From the cell containing the given text, extract its center point as [x, y] coordinate. 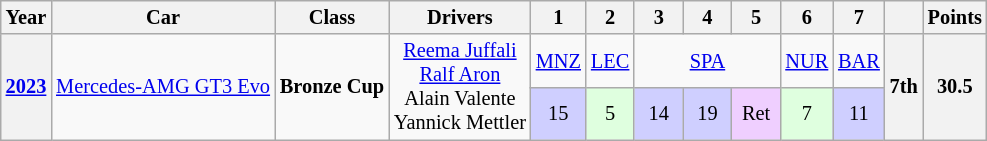
Ret [756, 114]
Reema Juffali Ralf Aron Alain Valente Yannick Mettler [460, 87]
30.5 [955, 87]
2 [610, 17]
14 [658, 114]
1 [558, 17]
2023 [26, 87]
6 [806, 17]
Mercedes-AMG GT3 Evo [163, 87]
4 [708, 17]
19 [708, 114]
7th [904, 87]
15 [558, 114]
Points [955, 17]
BAR [859, 60]
Class [332, 17]
SPA [707, 60]
Drivers [460, 17]
MNZ [558, 60]
NUR [806, 60]
Car [163, 17]
LEC [610, 60]
Bronze Cup [332, 87]
11 [859, 114]
Year [26, 17]
3 [658, 17]
